Return the (x, y) coordinate for the center point of the cell that contains the specified text.  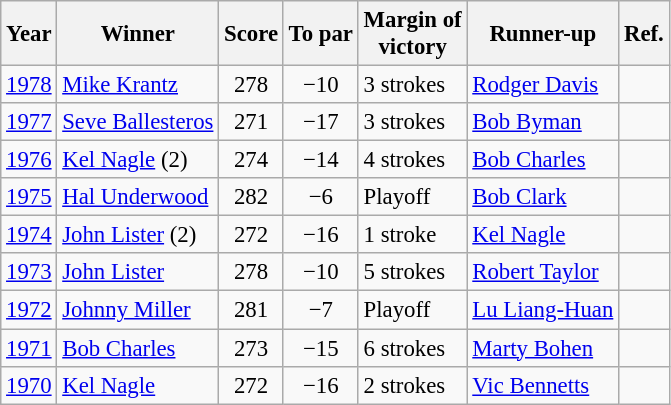
−7 (320, 310)
−6 (320, 197)
1976 (29, 160)
−17 (320, 122)
1973 (29, 273)
Marty Bohen (543, 348)
1974 (29, 235)
To par (320, 34)
274 (252, 160)
Seve Ballesteros (138, 122)
Winner (138, 34)
271 (252, 122)
6 strokes (412, 348)
5 strokes (412, 273)
Vic Bennetts (543, 385)
1972 (29, 310)
1970 (29, 385)
Robert Taylor (543, 273)
281 (252, 310)
Mike Krantz (138, 85)
Score (252, 34)
Ref. (644, 34)
−14 (320, 160)
Lu Liang-Huan (543, 310)
Runner-up (543, 34)
−15 (320, 348)
273 (252, 348)
Johnny Miller (138, 310)
Bob Clark (543, 197)
1971 (29, 348)
Bob Byman (543, 122)
Kel Nagle (2) (138, 160)
Hal Underwood (138, 197)
4 strokes (412, 160)
Rodger Davis (543, 85)
John Lister (138, 273)
1 stroke (412, 235)
2 strokes (412, 385)
282 (252, 197)
Margin ofvictory (412, 34)
1975 (29, 197)
1977 (29, 122)
1978 (29, 85)
John Lister (2) (138, 235)
Year (29, 34)
